Extract the [X, Y] coordinate from the center of the cell holding the provided text.  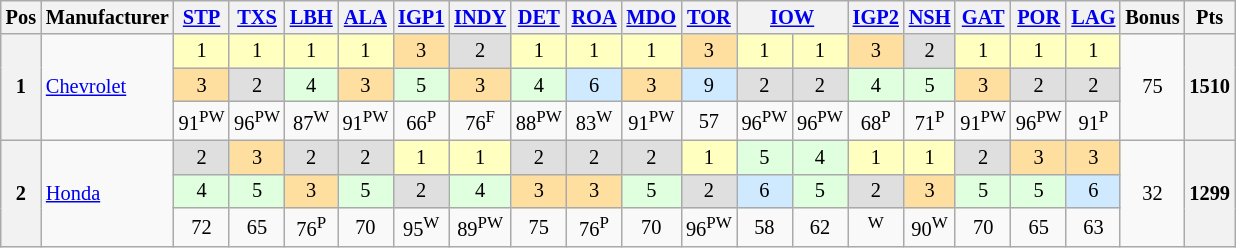
Chevrolet [108, 87]
GAT [983, 17]
90W [930, 228]
ROA [594, 17]
76F [480, 120]
TXS [257, 17]
LBH [312, 17]
83W [594, 120]
POR [1039, 17]
1299 [1209, 193]
32 [1152, 193]
NSH [930, 17]
IGP1 [421, 17]
63 [1093, 228]
95W [421, 228]
TOR [709, 17]
1510 [1209, 87]
Honda [108, 193]
STP [202, 17]
9 [709, 85]
DET [539, 17]
88PW [539, 120]
INDY [480, 17]
91P [1093, 120]
W [876, 228]
68P [876, 120]
66P [421, 120]
IOW [792, 17]
LAG [1093, 17]
IGP2 [876, 17]
89PW [480, 228]
Manufacturer [108, 17]
Pts [1209, 17]
57 [709, 120]
87W [312, 120]
72 [202, 228]
ALA [366, 17]
58 [765, 228]
Pos [21, 17]
Bonus [1152, 17]
62 [820, 228]
MDO [652, 17]
71P [930, 120]
